Determine the [X, Y] coordinate at the center of the cell enclosing the given text.  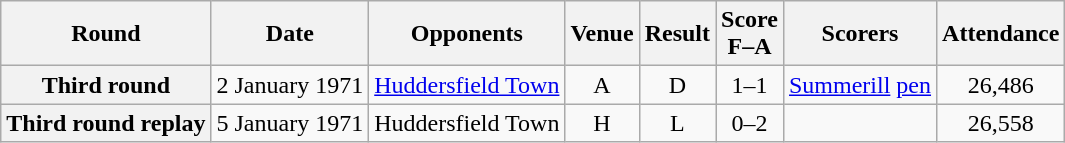
Result [677, 34]
Scorers [860, 34]
26,486 [1001, 85]
Third round [106, 85]
Venue [602, 34]
A [602, 85]
Round [106, 34]
Opponents [467, 34]
L [677, 123]
26,558 [1001, 123]
Attendance [1001, 34]
H [602, 123]
D [677, 85]
Date [290, 34]
ScoreF–A [750, 34]
0–2 [750, 123]
1–1 [750, 85]
2 January 1971 [290, 85]
5 January 1971 [290, 123]
Third round replay [106, 123]
Summerill pen [860, 85]
